Capture the cell that displays the provided text and extract its (X, Y) central coordinate. 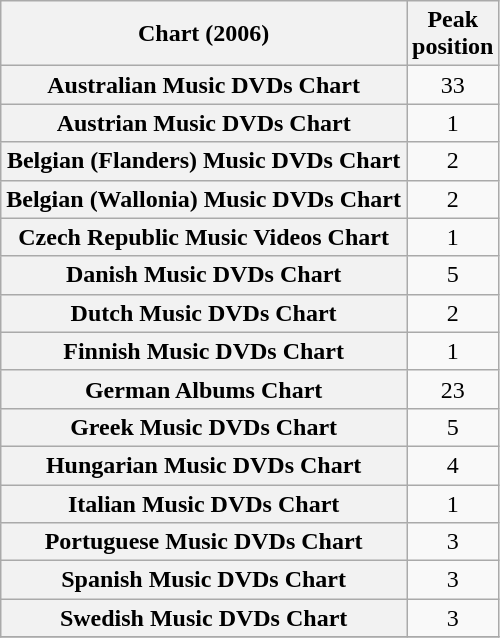
33 (452, 85)
Dutch Music DVDs Chart (204, 313)
Swedish Music DVDs Chart (204, 618)
German Albums Chart (204, 389)
4 (452, 465)
Greek Music DVDs Chart (204, 427)
Peakposition (452, 34)
23 (452, 389)
Australian Music DVDs Chart (204, 85)
Chart (2006) (204, 34)
Belgian (Wallonia) Music DVDs Chart (204, 199)
Hungarian Music DVDs Chart (204, 465)
Spanish Music DVDs Chart (204, 580)
Italian Music DVDs Chart (204, 503)
Czech Republic Music Videos Chart (204, 237)
Danish Music DVDs Chart (204, 275)
Finnish Music DVDs Chart (204, 351)
Belgian (Flanders) Music DVDs Chart (204, 161)
Austrian Music DVDs Chart (204, 123)
Portuguese Music DVDs Chart (204, 542)
